Detect which cell encompasses the target text, then output its (x, y) center coordinate. 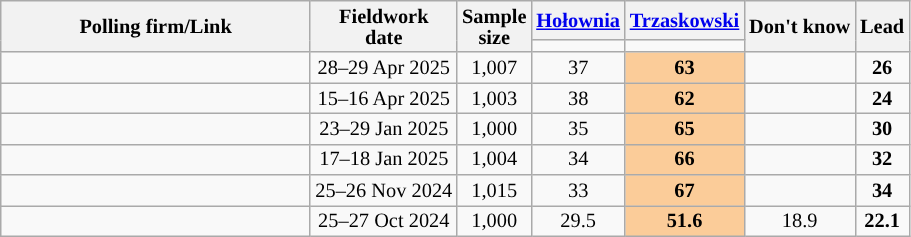
51.6 (684, 220)
Samplesize (494, 26)
67 (684, 190)
15–16 Apr 2025 (384, 98)
26 (882, 68)
Fieldworkdate (384, 26)
1,015 (494, 190)
25–26 Nov 2024 (384, 190)
35 (578, 128)
33 (578, 190)
Lead (882, 26)
37 (578, 68)
65 (684, 128)
22.1 (882, 220)
1,007 (494, 68)
17–18 Jan 2025 (384, 160)
Trzaskowski (684, 20)
Hołownia (578, 20)
66 (684, 160)
18.9 (800, 220)
1,003 (494, 98)
29.5 (578, 220)
25–27 Oct 2024 (384, 220)
63 (684, 68)
1,004 (494, 160)
Don't know (800, 26)
62 (684, 98)
30 (882, 128)
28–29 Apr 2025 (384, 68)
Polling firm/Link (156, 26)
38 (578, 98)
32 (882, 160)
23–29 Jan 2025 (384, 128)
24 (882, 98)
